Capture the cell that displays the provided text and extract its (X, Y) central coordinate. 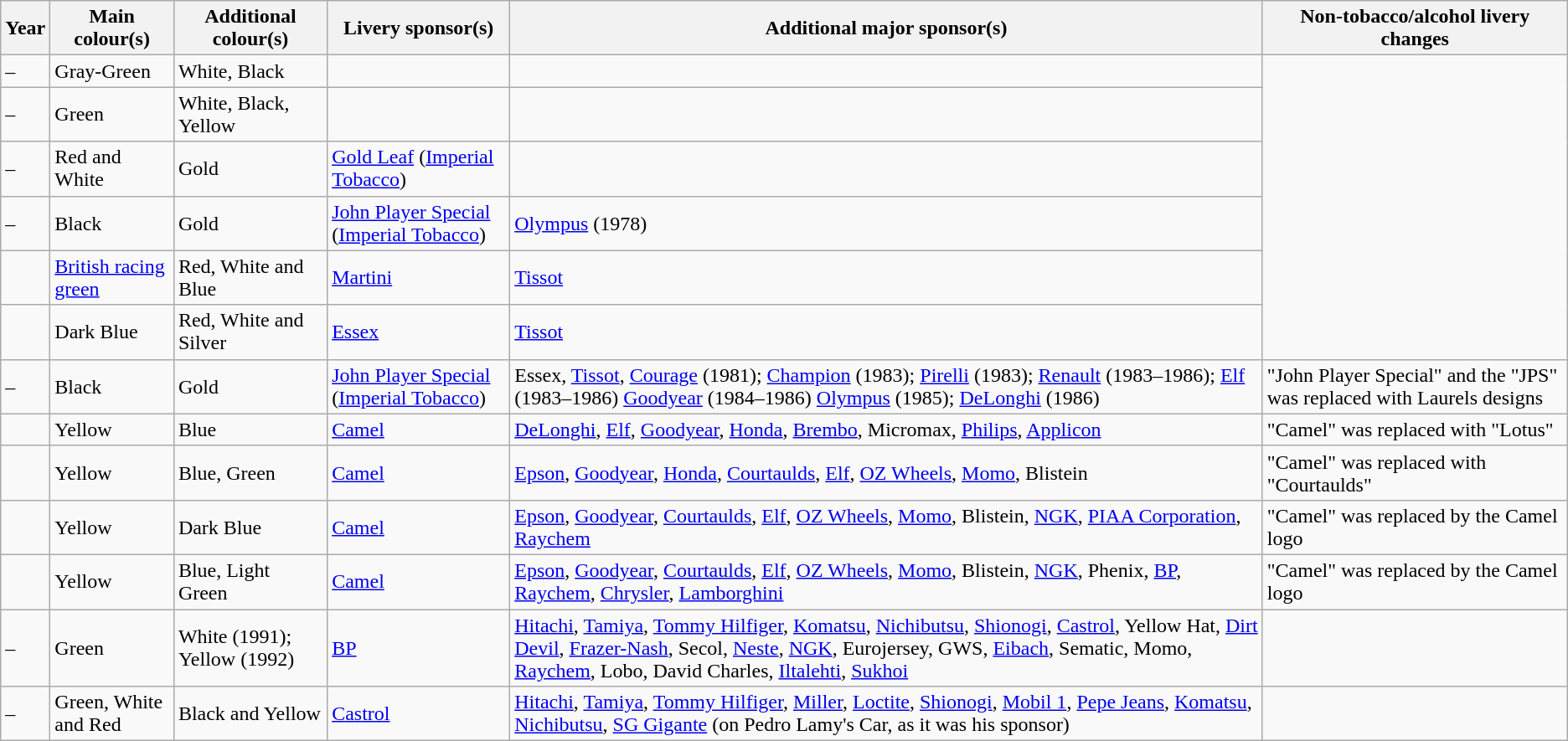
Year (25, 28)
White (1991); Yellow (1992) (250, 648)
British racing green (112, 278)
Epson, Goodyear, Courtaulds, Elf, OZ Wheels, Momo, Blistein, NGK, Phenix, BP, Raychem, Chrysler, Lamborghini (886, 581)
Red, White and Blue (250, 278)
Additional colour(s) (250, 28)
Martini (419, 278)
"Camel" was replaced with "Courtaulds" (1415, 472)
Black and Yellow (250, 713)
DeLonghi, Elf, Goodyear, Honda, Brembo, Micromax, Philips, Applicon (886, 430)
Blue, Light Green (250, 581)
Gray-Green (112, 71)
Additional major sponsor(s) (886, 28)
Essex (419, 332)
Gold Leaf (Imperial Tobacco) (419, 169)
White, Black, Yellow (250, 114)
Non-tobacco/alcohol livery changes (1415, 28)
White, Black (250, 71)
BP (419, 648)
Blue, Green (250, 472)
Green, White and Red (112, 713)
Epson, Goodyear, Courtaulds, Elf, OZ Wheels, Momo, Blistein, NGK, PIAA Corporation, Raychem (886, 527)
"John Player Special" and the "JPS" was replaced with Laurels designs (1415, 387)
Red, White and Silver (250, 332)
Red and White (112, 169)
Blue (250, 430)
Epson, Goodyear, Honda, Courtaulds, Elf, OZ Wheels, Momo, Blistein (886, 472)
"Camel" was replaced with "Lotus" (1415, 430)
Livery sponsor(s) (419, 28)
Castrol (419, 713)
Olympus (1978) (886, 223)
Main colour(s) (112, 28)
